Determine the [x, y] coordinate at the center of the cell enclosing the given text.  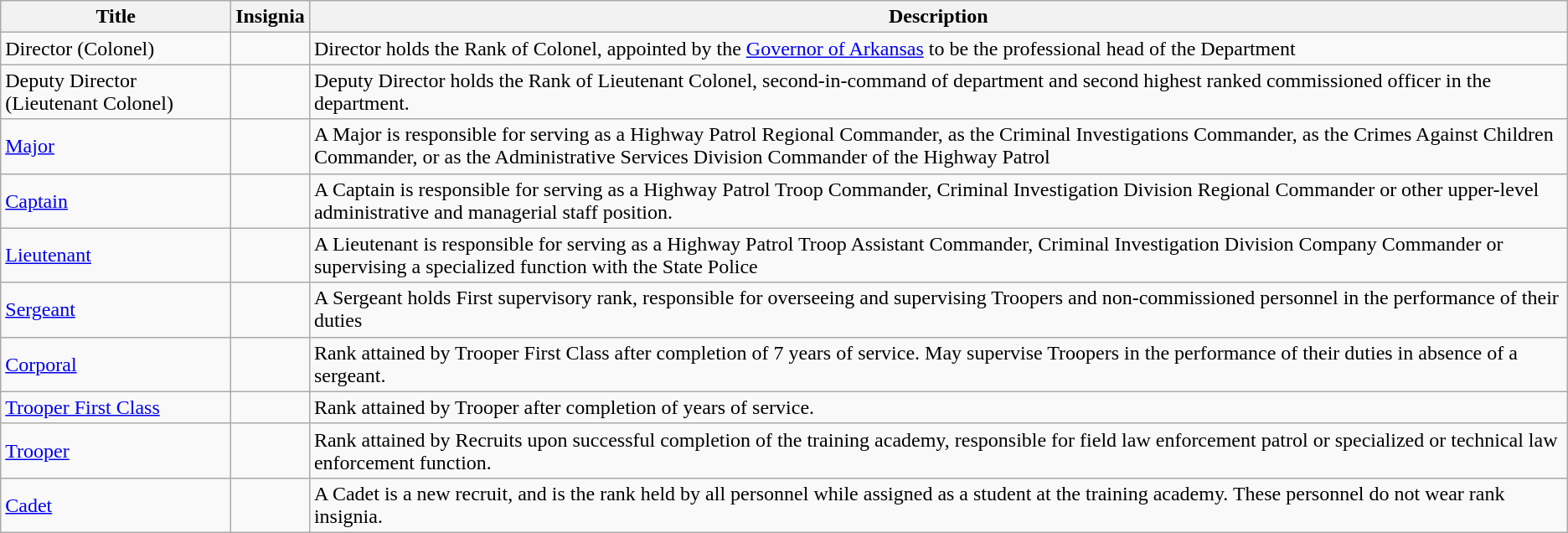
Deputy Director (Lieutenant Colonel) [116, 92]
Corporal [116, 364]
Title [116, 17]
Director (Colonel) [116, 49]
Lieutenant [116, 255]
Trooper First Class [116, 407]
Rank attained by Trooper after completion of years of service. [938, 407]
Description [938, 17]
Sergeant [116, 310]
Cadet [116, 505]
Director holds the Rank of Colonel, appointed by the Governor of Arkansas to be the professional head of the Department [938, 49]
Trooper [116, 451]
Insignia [271, 17]
Captain [116, 201]
Major [116, 146]
